Extract the [X, Y] coordinate from the center of the cell holding the provided text.  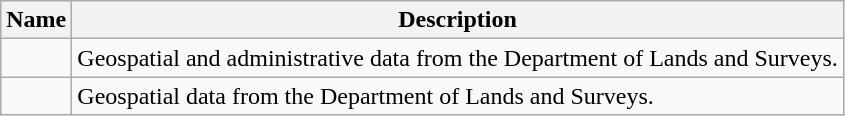
Geospatial and administrative data from the Department of Lands and Surveys. [458, 58]
Geospatial data from the Department of Lands and Surveys. [458, 96]
Name [36, 20]
Description [458, 20]
